From the cell containing the given text, extract its center point as [X, Y] coordinate. 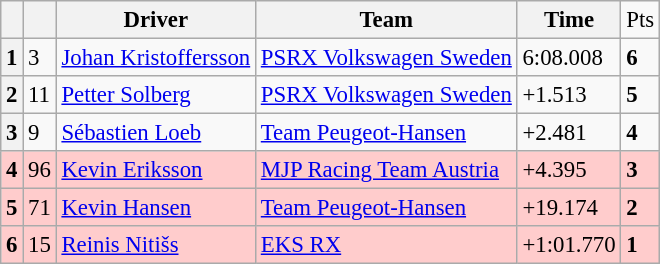
Driver [156, 20]
Kevin Eriksson [156, 170]
+1:01.770 [569, 245]
Sébastien Loeb [156, 133]
96 [40, 170]
15 [40, 245]
Team [386, 20]
+2.481 [569, 133]
EKS RX [386, 245]
Reinis Nitišs [156, 245]
+19.174 [569, 208]
71 [40, 208]
+1.513 [569, 95]
Time [569, 20]
Johan Kristoffersson [156, 58]
11 [40, 95]
Kevin Hansen [156, 208]
MJP Racing Team Austria [386, 170]
Pts [640, 20]
Petter Solberg [156, 95]
+4.395 [569, 170]
9 [40, 133]
6:08.008 [569, 58]
